For the text-containing cell, return its midpoint in [x, y] coordinate format. 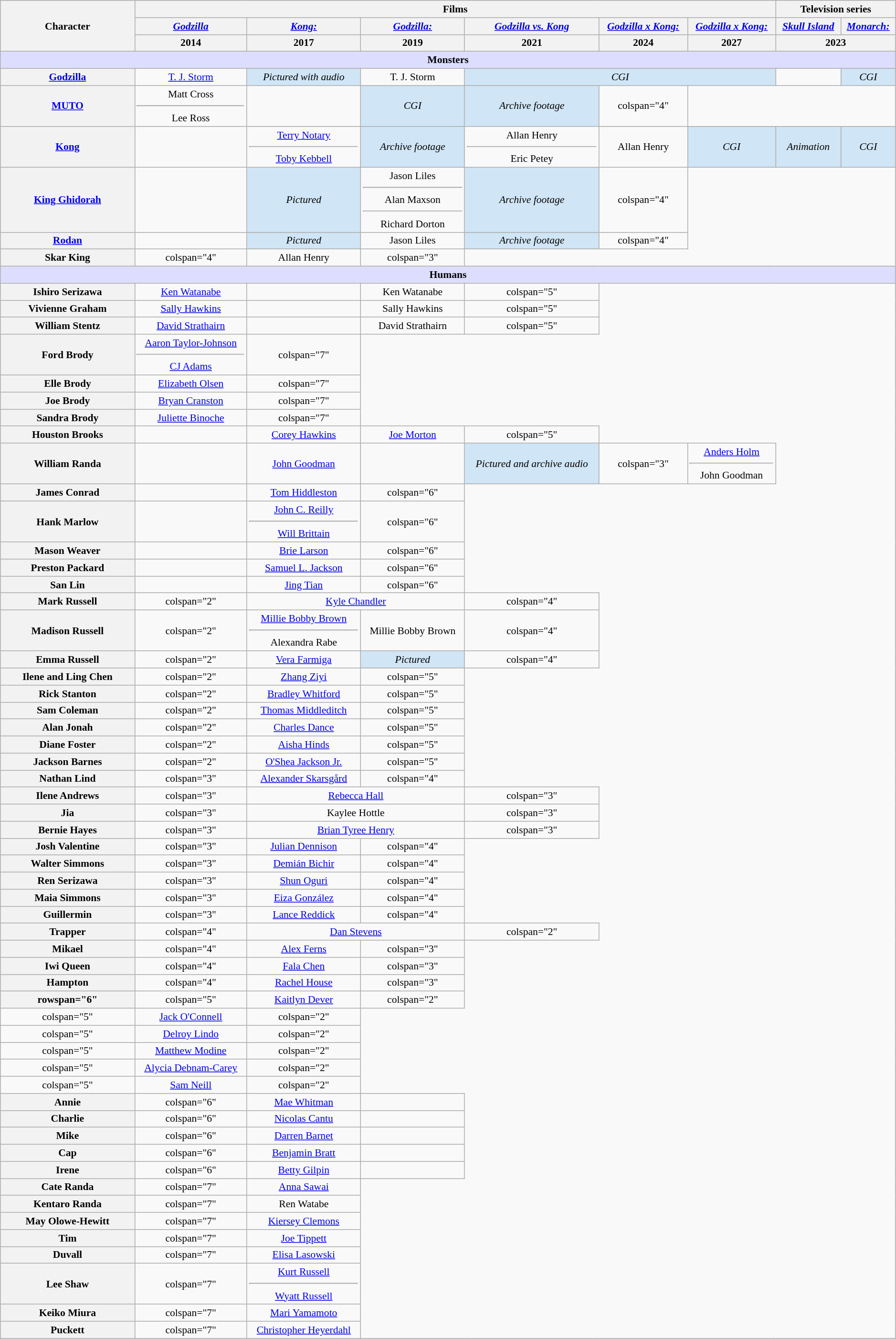
Aisha Hinds [304, 745]
Animation [808, 147]
Skull Island [808, 26]
Vera Farmiga [304, 660]
Diane Foster [68, 745]
Elizabeth Olsen [191, 384]
Nicolas Cantu [304, 1119]
Kurt RussellWyatt Russell [304, 1284]
Christopher Heyerdahl [304, 1330]
Mikael [68, 949]
Matt CrossLee Ross [191, 106]
Walter Simmons [68, 864]
Allan HenryEric Petey [532, 147]
Kaylee Hottle [356, 813]
James Conrad [68, 493]
Bradley Whitford [304, 694]
Preston Packard [68, 568]
Rachel House [304, 983]
Jason LilesAlan MaxsonRichard Dorton [412, 200]
Rick Stanton [68, 694]
Hampton [68, 983]
Pictured and archive audio [532, 464]
Brie Larson [304, 551]
Aaron Taylor-JohnsonCJ Adams [191, 355]
Sam Coleman [68, 711]
Eiza González [304, 898]
Vivienne Graham [68, 309]
Emma Russell [68, 660]
King Ghidorah [68, 200]
Kaitlyn Dever [304, 1000]
Josh Valentine [68, 847]
Duvall [68, 1255]
Tim [68, 1238]
2021 [532, 43]
May Olowe-Hewitt [68, 1221]
San Lin [68, 585]
Thomas Middleditch [304, 711]
Joe Tippett [304, 1238]
Ishiro Serizawa [68, 292]
John C. ReillyWill Brittain [304, 522]
Mason Weaver [68, 551]
Fala Chen [304, 966]
Jason Liles [412, 241]
Hank Marlow [68, 522]
Elisa Lasowski [304, 1255]
Godzilla: [412, 26]
2023 [835, 43]
Mae Whitman [304, 1102]
Mari Yamamoto [304, 1313]
Alexander Skarsgård [304, 779]
Jack O'Connell [191, 1017]
Corey Hawkins [304, 435]
Alex Ferns [304, 949]
Madison Russell [68, 631]
Pictured with audio [304, 77]
Rebecca Hall [356, 796]
Joe Brody [68, 401]
Demián Bichir [304, 864]
Cate Randa [68, 1187]
Bernie Hayes [68, 830]
Rodan [68, 241]
Tom Hiddleston [304, 493]
Brian Tyree Henry [356, 830]
Jackson Barnes [68, 762]
Lance Reddick [304, 915]
Houston Brooks [68, 435]
Sandra Brody [68, 418]
Kong [68, 147]
Elle Brody [68, 384]
Skar King [68, 258]
MUTO [68, 106]
Terry NotaryToby Kebbell [304, 147]
2024 [643, 43]
Ilene Andrews [68, 796]
Zhang Ziyi [304, 677]
Cap [68, 1153]
Alycia Debnam-Carey [191, 1068]
Alan Jonah [68, 728]
Julian Dennison [304, 847]
Lee Shaw [68, 1284]
Juliette Binoche [191, 418]
Betty Gilpin [304, 1170]
Maia Simmons [68, 898]
Ford Brody [68, 355]
O'Shea Jackson Jr. [304, 762]
Nathan Lind [68, 779]
2027 [731, 43]
Kentaro Randa [68, 1204]
Shun Oguri [304, 881]
Ren Watabe [304, 1204]
Mike [68, 1136]
Irene [68, 1170]
Keiko Miura [68, 1313]
Jing Tian [304, 585]
Bryan Cranston [191, 401]
Kiersey Clemons [304, 1221]
2017 [304, 43]
Mark Russell [68, 602]
Ren Serizawa [68, 881]
Humans [448, 275]
Benjamin Bratt [304, 1153]
Millie Bobby BrownAlexandra Rabe [304, 631]
Millie Bobby Brown [412, 631]
Guillermin [68, 915]
2019 [412, 43]
Kong: [304, 26]
Iwi Queen [68, 966]
Puckett [68, 1330]
Character [68, 26]
Monsters [448, 60]
Dan Stevens [356, 932]
Films [455, 9]
Ilene and Ling Chen [68, 677]
rowspan="6" [68, 1000]
Annie [68, 1102]
Samuel L. Jackson [304, 568]
William Stentz [68, 326]
Trapper [68, 932]
Joe Morton [412, 435]
Matthew Modine [191, 1051]
Television series [835, 9]
William Randa [68, 464]
Godzilla vs. Kong [532, 26]
2014 [191, 43]
John Goodman [304, 464]
Anders HolmJohn Goodman [731, 464]
Monarch: [868, 26]
Jia [68, 813]
Charlie [68, 1119]
Sam Neill [191, 1085]
Anna Sawai [304, 1187]
Darren Barnet [304, 1136]
Delroy Lindo [191, 1034]
Kyle Chandler [356, 602]
Charles Dance [304, 728]
